Extract the (X, Y) coordinate from the center of the cell holding the provided text.  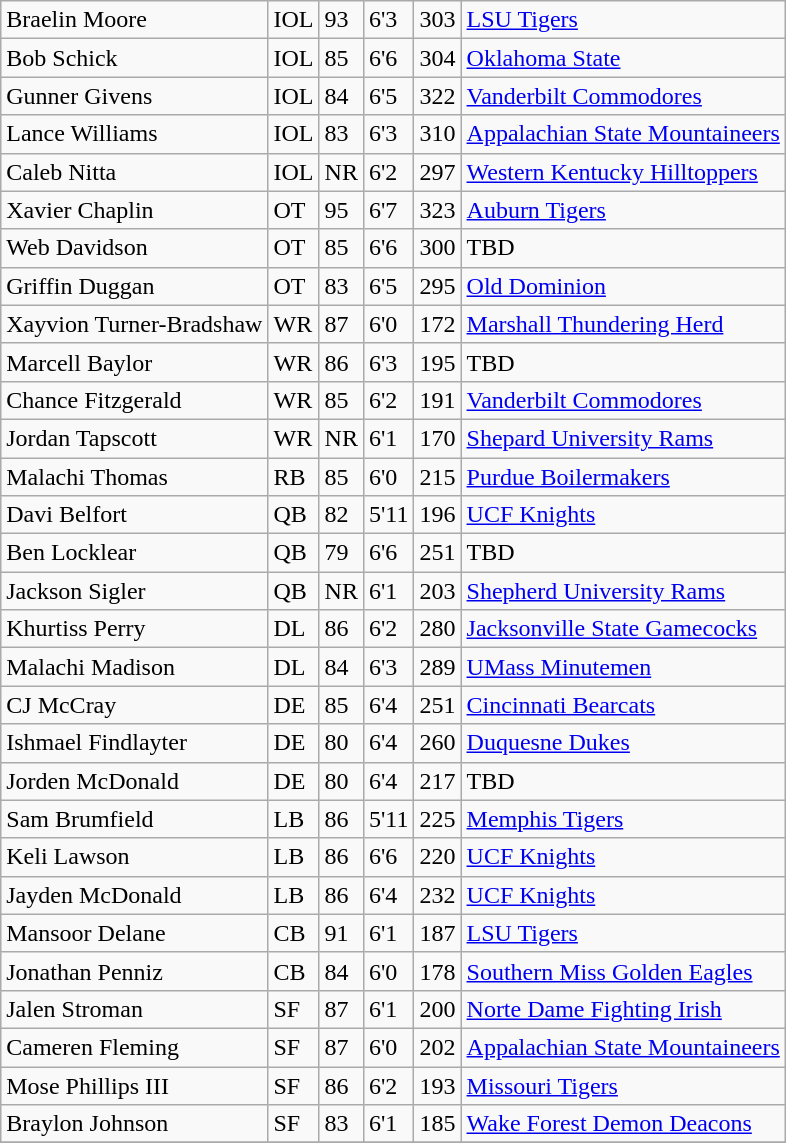
93 (341, 20)
310 (438, 134)
195 (438, 362)
Shepherd University Rams (623, 591)
Web Davidson (134, 248)
187 (438, 933)
217 (438, 781)
Jackson Sigler (134, 591)
Memphis Tigers (623, 819)
297 (438, 172)
304 (438, 58)
232 (438, 895)
Mansoor Delane (134, 933)
Bob Schick (134, 58)
300 (438, 248)
Davi Belfort (134, 515)
6'7 (388, 210)
Mose Phillips III (134, 1085)
193 (438, 1085)
Cincinnati Bearcats (623, 705)
Jayden McDonald (134, 895)
203 (438, 591)
95 (341, 210)
322 (438, 96)
225 (438, 819)
215 (438, 477)
260 (438, 743)
Jalen Stroman (134, 1009)
CJ McCray (134, 705)
Wake Forest Demon Deacons (623, 1124)
280 (438, 629)
UMass Minutemen (623, 667)
Oklahoma State (623, 58)
Cameren Fleming (134, 1047)
Khurtiss Perry (134, 629)
295 (438, 286)
220 (438, 857)
Southern Miss Golden Eagles (623, 971)
Gunner Givens (134, 96)
200 (438, 1009)
79 (341, 553)
Xayvion Turner-Bradshaw (134, 324)
Griffin Duggan (134, 286)
Jacksonville State Gamecocks (623, 629)
RB (294, 477)
Old Dominion (623, 286)
185 (438, 1124)
Malachi Thomas (134, 477)
82 (341, 515)
323 (438, 210)
289 (438, 667)
Chance Fitzgerald (134, 400)
Missouri Tigers (623, 1085)
Jorden McDonald (134, 781)
Jonathan Penniz (134, 971)
Purdue Boilermakers (623, 477)
Western Kentucky Hilltoppers (623, 172)
Caleb Nitta (134, 172)
172 (438, 324)
Duquesne Dukes (623, 743)
202 (438, 1047)
Xavier Chaplin (134, 210)
170 (438, 438)
Malachi Madison (134, 667)
303 (438, 20)
Norte Dame Fighting Irish (623, 1009)
Jordan Tapscott (134, 438)
Marcell Baylor (134, 362)
Braelin Moore (134, 20)
191 (438, 400)
91 (341, 933)
Keli Lawson (134, 857)
196 (438, 515)
Auburn Tigers (623, 210)
Shepard University Rams (623, 438)
Marshall Thundering Herd (623, 324)
Sam Brumfield (134, 819)
Ben Locklear (134, 553)
178 (438, 971)
Ishmael Findlayter (134, 743)
Braylon Johnson (134, 1124)
Lance Williams (134, 134)
